Provide the [x, y] coordinate of the cell's center where the given text is located.  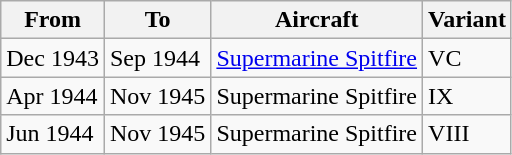
VC [468, 58]
Jun 1944 [53, 134]
Dec 1943 [53, 58]
Aircraft [317, 20]
IX [468, 96]
From [53, 20]
Variant [468, 20]
To [157, 20]
Apr 1944 [53, 96]
Sep 1944 [157, 58]
VIII [468, 134]
